Provide the [x, y] coordinate of the cell's center where the given text is located.  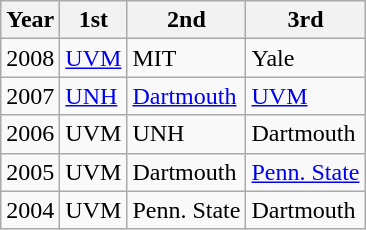
2006 [30, 134]
1st [94, 20]
2nd [186, 20]
MIT [186, 58]
2007 [30, 96]
2008 [30, 58]
2004 [30, 210]
Year [30, 20]
Yale [306, 58]
2005 [30, 172]
3rd [306, 20]
